Search for the cell housing the specified text and yield its (x, y) center coordinate. 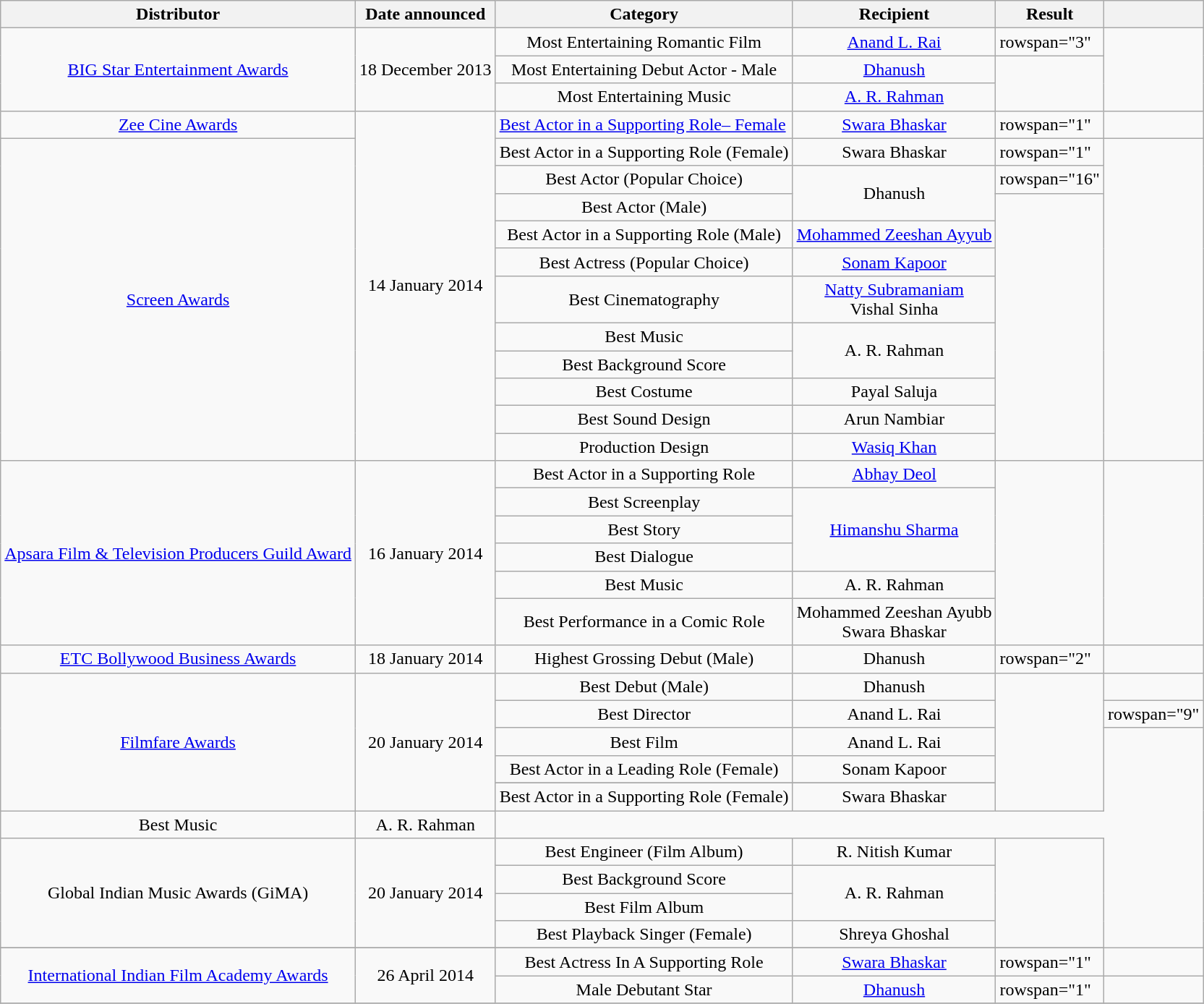
Screen Awards (178, 299)
Best Film Album (644, 907)
Result (1050, 14)
16 January 2014 (425, 553)
rowspan="3" (1050, 42)
International Indian Film Academy Awards (178, 976)
Best Actor in a Supporting Role– Female (644, 124)
rowspan="16" (1050, 179)
Zee Cine Awards (178, 124)
Most Entertaining Debut Actor - Male (644, 69)
Best Screenplay (644, 502)
Best Actress In A Supporting Role (644, 962)
18 December 2013 (425, 69)
Highest Grossing Debut (Male) (644, 659)
Date announced (425, 14)
Global Indian Music Awards (GiMA) (178, 893)
26 April 2014 (425, 976)
ETC Bollywood Business Awards (178, 659)
Category (644, 14)
Payal Saluja (894, 392)
Male Debutant Star (644, 990)
Best Sound Design (644, 420)
Shreya Ghoshal (894, 935)
Best Cinematography (644, 299)
R. Nitish Kumar (894, 852)
Mohammed Zeeshan AyubbSwara Bhaskar (894, 622)
Best Actress (Popular Choice) (644, 262)
Production Design (644, 447)
Abhay Deol (894, 475)
Best Playback Singer (Female) (644, 935)
Mohammed Zeeshan Ayyub (894, 234)
14 January 2014 (425, 286)
Best Costume (644, 392)
Most Entertaining Music (644, 97)
Best Dialogue (644, 557)
Distributor (178, 14)
Best Debut (Male) (644, 686)
BIG Star Entertainment Awards (178, 69)
Apsara Film & Television Producers Guild Award (178, 553)
Best Engineer (Film Album) (644, 852)
Best Actor in a Supporting Role (Male) (644, 234)
Arun Nambiar (894, 420)
Best Performance in a Comic Role (644, 622)
Best Actor in a Supporting Role (644, 475)
Filmfare Awards (178, 741)
Natty Subramaniam Vishal Sinha (894, 299)
rowspan="2" (1050, 659)
Recipient (894, 14)
rowspan="9" (1153, 714)
Best Director (644, 714)
Most Entertaining Romantic Film (644, 42)
Best Actor in a Leading Role (Female) (644, 769)
Best Film (644, 741)
Wasiq Khan (894, 447)
Best Story (644, 529)
Best Actor (Male) (644, 207)
Himanshu Sharma (894, 529)
18 January 2014 (425, 659)
Best Actor (Popular Choice) (644, 179)
